Scan for the cell matching the given text and deliver its [X, Y] coordinate at center. 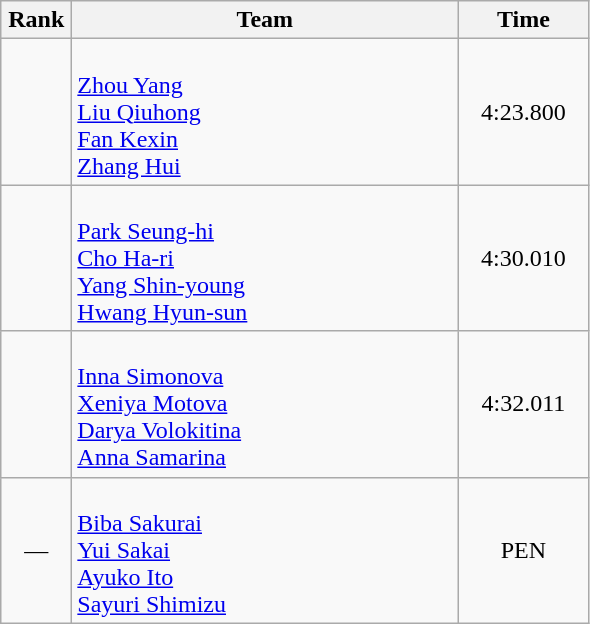
Team [265, 20]
4:30.010 [524, 258]
Park Seung-hiCho Ha-riYang Shin-youngHwang Hyun-sun [265, 258]
Zhou YangLiu QiuhongFan KexinZhang Hui [265, 112]
— [36, 550]
PEN [524, 550]
Inna SimonovaXeniya MotovaDarya VolokitinaAnna Samarina [265, 404]
Time [524, 20]
Biba SakuraiYui SakaiAyuko ItoSayuri Shimizu [265, 550]
4:23.800 [524, 112]
Rank [36, 20]
4:32.011 [524, 404]
